Detect which cell encompasses the target text, then output its (x, y) center coordinate. 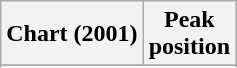
Peakposition (189, 34)
Chart (2001) (72, 34)
